For the text-containing cell, return its midpoint in (x, y) coordinate format. 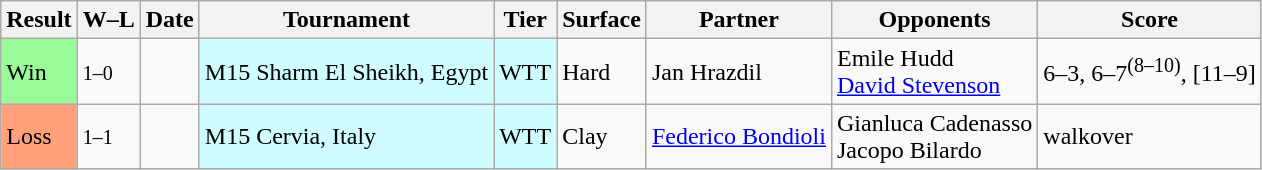
Clay (602, 136)
W–L (108, 20)
Gianluca Cadenasso Jacopo Bilardo (934, 136)
M15 Sharm El Sheikh, Egypt (346, 72)
1–1 (108, 136)
Partner (738, 20)
Score (1150, 20)
Result (39, 20)
Federico Bondioli (738, 136)
Opponents (934, 20)
Emile Hudd David Stevenson (934, 72)
M15 Cervia, Italy (346, 136)
1–0 (108, 72)
Surface (602, 20)
Jan Hrazdil (738, 72)
Hard (602, 72)
Tournament (346, 20)
Tier (526, 20)
Win (39, 72)
6–3, 6–7(8–10), [11–9] (1150, 72)
Loss (39, 136)
Date (170, 20)
walkover (1150, 136)
